Provide the [x, y] coordinate of the cell's center where the given text is located.  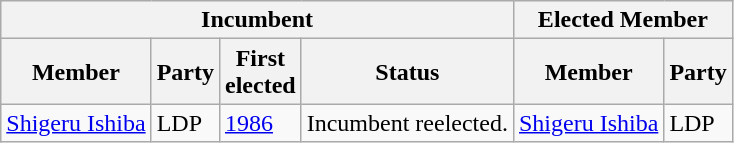
Incumbent reelected. [407, 123]
Elected Member [622, 20]
Firstelected [260, 72]
Incumbent [258, 20]
Status [407, 72]
1986 [260, 123]
